Find where the given text appears and provide that cell's center as (X, Y) coordinate. 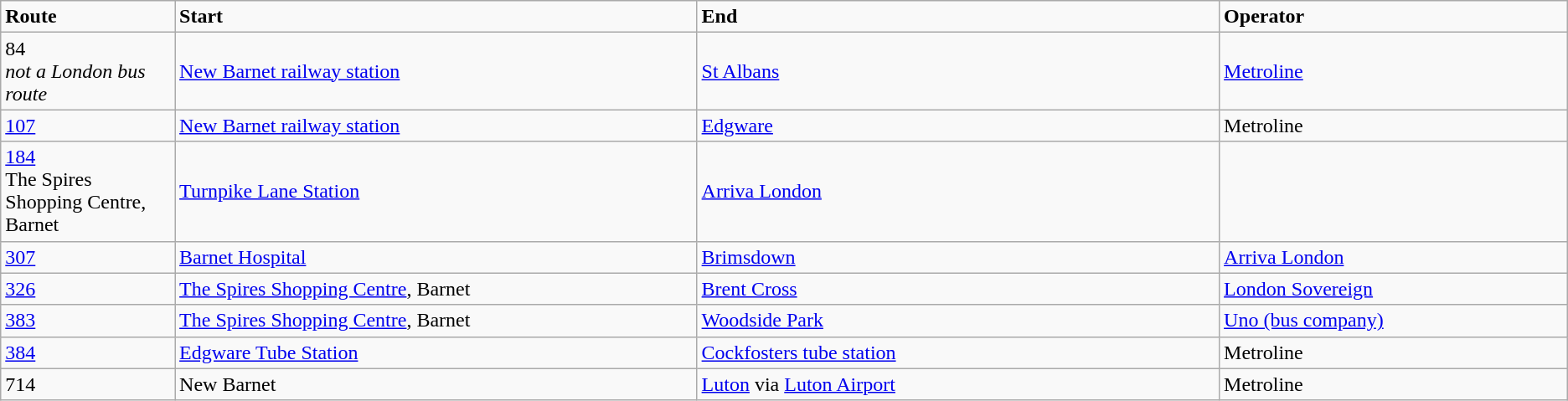
Barnet Hospital (436, 257)
End (958, 17)
St Albans (958, 71)
Brent Cross (958, 289)
307 (88, 257)
326 (88, 289)
184The Spires Shopping Centre, Barnet (88, 191)
Uno (bus company) (1394, 321)
383 (88, 321)
Edgware Tube Station (436, 352)
107 (88, 126)
London Sovereign (1394, 289)
84not a London bus route (88, 71)
Luton via Luton Airport (958, 384)
Turnpike Lane Station (436, 191)
714 (88, 384)
Route (88, 17)
384 (88, 352)
New Barnet (436, 384)
Edgware (958, 126)
Woodside Park (958, 321)
Brimsdown (958, 257)
Operator (1394, 17)
Start (436, 17)
Cockfosters tube station (958, 352)
